Find where the given text appears and provide that cell's center as (x, y) coordinate. 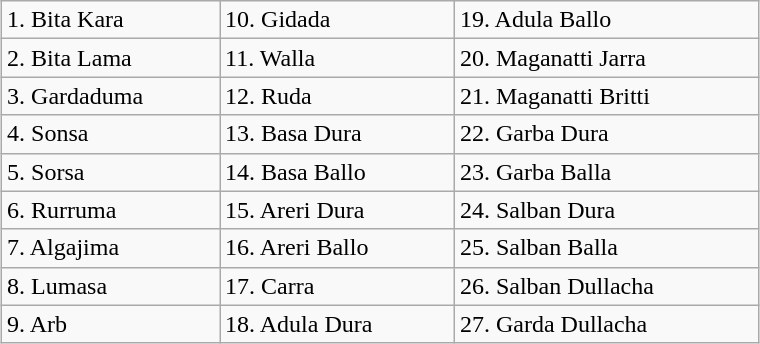
17. Carra (338, 286)
26. Salban Dullacha (606, 286)
21. Maganatti Britti (606, 96)
14. Basa Ballo (338, 172)
6. Rurruma (111, 210)
10. Gidada (338, 20)
24. Salban Dura (606, 210)
1. Bita Kara (111, 20)
8. Lumasa (111, 286)
5. Sorsa (111, 172)
7. Algajima (111, 248)
13. Basa Dura (338, 134)
18. Adula Dura (338, 324)
2. Bita Lama (111, 58)
9. Arb (111, 324)
11. Walla (338, 58)
22. Garba Dura (606, 134)
23. Garba Balla (606, 172)
4. Sonsa (111, 134)
25. Salban Balla (606, 248)
16. Areri Ballo (338, 248)
27. Garda Dullacha (606, 324)
15. Areri Dura (338, 210)
3. Gardaduma (111, 96)
20. Maganatti Jarra (606, 58)
12. Ruda (338, 96)
19. Adula Ballo (606, 20)
